Locate the cell with the specified text and output its [X, Y] center coordinate. 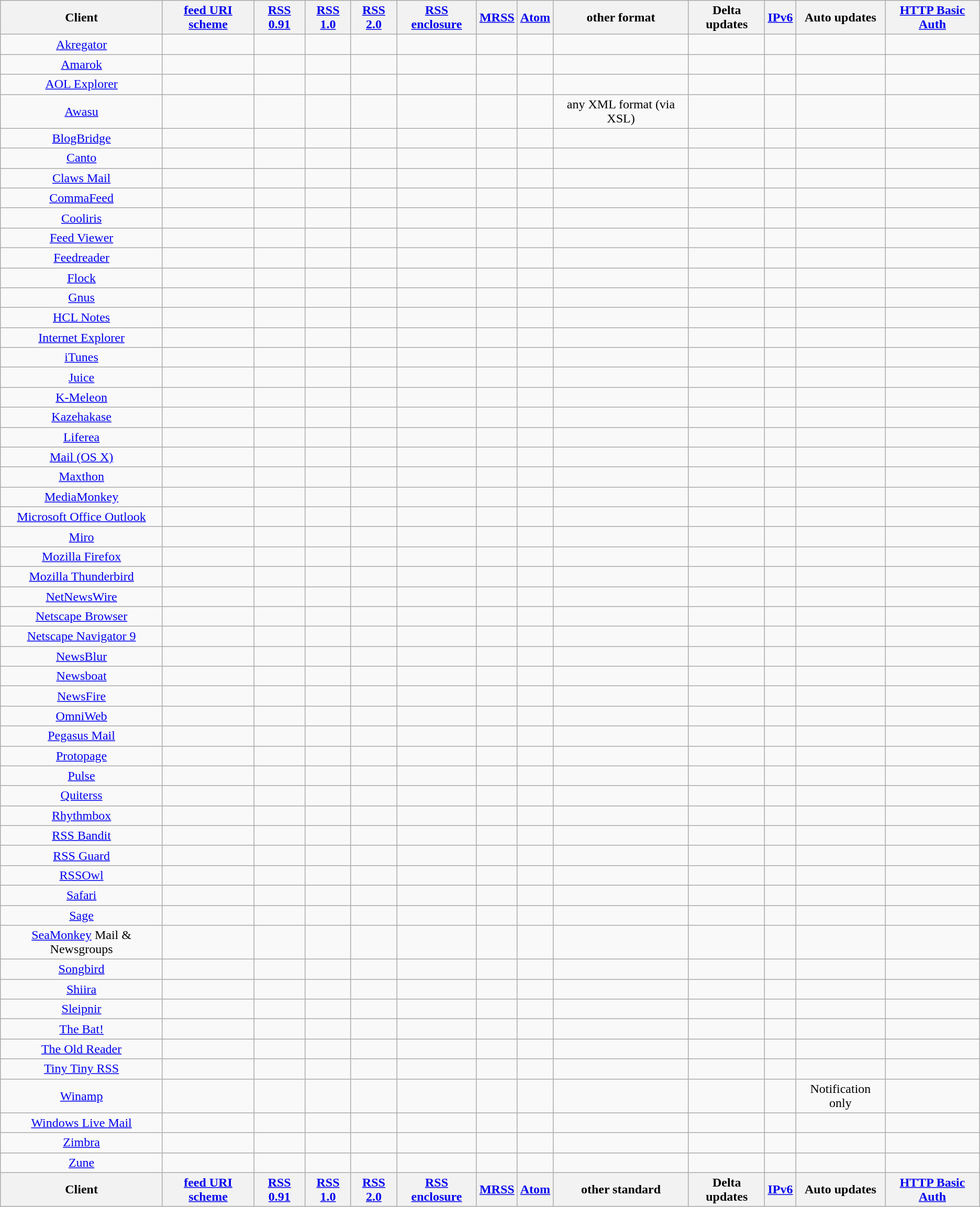
Amarok [82, 64]
AOL Explorer [82, 84]
Flock [82, 278]
SeaMonkey Mail & Newsgroups [82, 942]
Zune [82, 1163]
Maxthon [82, 477]
Liferea [82, 437]
Quiterss [82, 796]
Windows Live Mail [82, 1123]
HCL Notes [82, 318]
Kazehakase [82, 417]
Gnus [82, 298]
Mozilla Firefox [82, 556]
RSS Guard [82, 855]
Juice [82, 377]
RSSOwl [82, 875]
Songbird [82, 969]
Awasu [82, 111]
Pulse [82, 776]
Notification only [841, 1096]
Mail (OS X) [82, 457]
Zimbra [82, 1143]
iTunes [82, 357]
Rhythmbox [82, 815]
Newsboat [82, 676]
Feed Viewer [82, 238]
The Old Reader [82, 1049]
Miro [82, 537]
Netscape Browser [82, 617]
Feedreader [82, 258]
Microsoft Office Outlook [82, 517]
Safari [82, 895]
other standard [621, 1189]
BlogBridge [82, 138]
Claws Mail [82, 178]
K-Meleon [82, 397]
Mozilla Thunderbird [82, 576]
Netscape Navigator 9 [82, 636]
Sage [82, 915]
OmniWeb [82, 716]
CommaFeed [82, 198]
The Bat! [82, 1029]
any XML format (via XSL) [621, 111]
Tiny Tiny RSS [82, 1069]
NewsBlur [82, 656]
MediaMonkey [82, 497]
Canto [82, 158]
Winamp [82, 1096]
Protopage [82, 756]
RSS Bandit [82, 835]
Sleipnir [82, 1009]
Akregator [82, 44]
NetNewsWire [82, 596]
Shiira [82, 989]
other format [621, 18]
Pegasus Mail [82, 736]
Cooliris [82, 218]
NewsFire [82, 696]
Internet Explorer [82, 338]
